Output the (X, Y) coordinate of the center of the cell containing the given text.  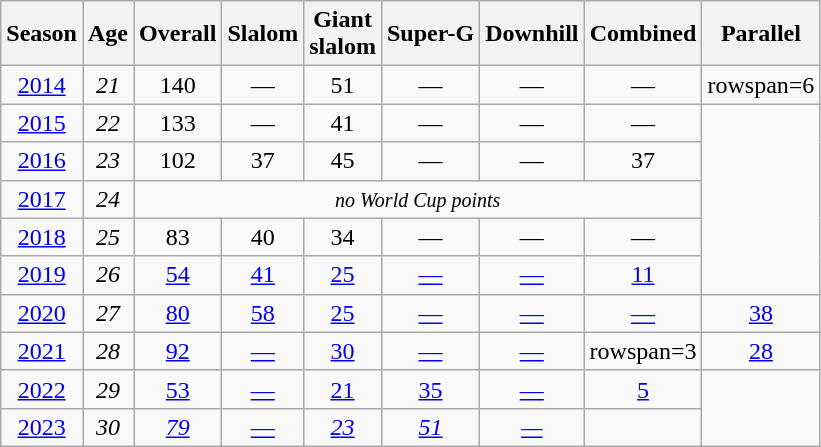
2021 (42, 351)
Season (42, 34)
45 (343, 161)
29 (108, 389)
2022 (42, 389)
Giantslalom (343, 34)
34 (343, 237)
54 (178, 275)
rowspan=3 (643, 351)
40 (263, 237)
58 (263, 313)
Slalom (263, 34)
80 (178, 313)
2014 (42, 85)
2015 (42, 123)
24 (108, 199)
2019 (42, 275)
Downhill (532, 34)
102 (178, 161)
2016 (42, 161)
26 (108, 275)
92 (178, 351)
2018 (42, 237)
27 (108, 313)
Combined (643, 34)
140 (178, 85)
83 (178, 237)
2023 (42, 427)
2020 (42, 313)
no World Cup points (418, 199)
rowspan=6 (761, 85)
2017 (42, 199)
133 (178, 123)
Parallel (761, 34)
22 (108, 123)
Age (108, 34)
79 (178, 427)
Overall (178, 34)
5 (643, 389)
38 (761, 313)
11 (643, 275)
53 (178, 389)
Super-G (430, 34)
35 (430, 389)
